From the cell containing the given text, extract its center point as [X, Y] coordinate. 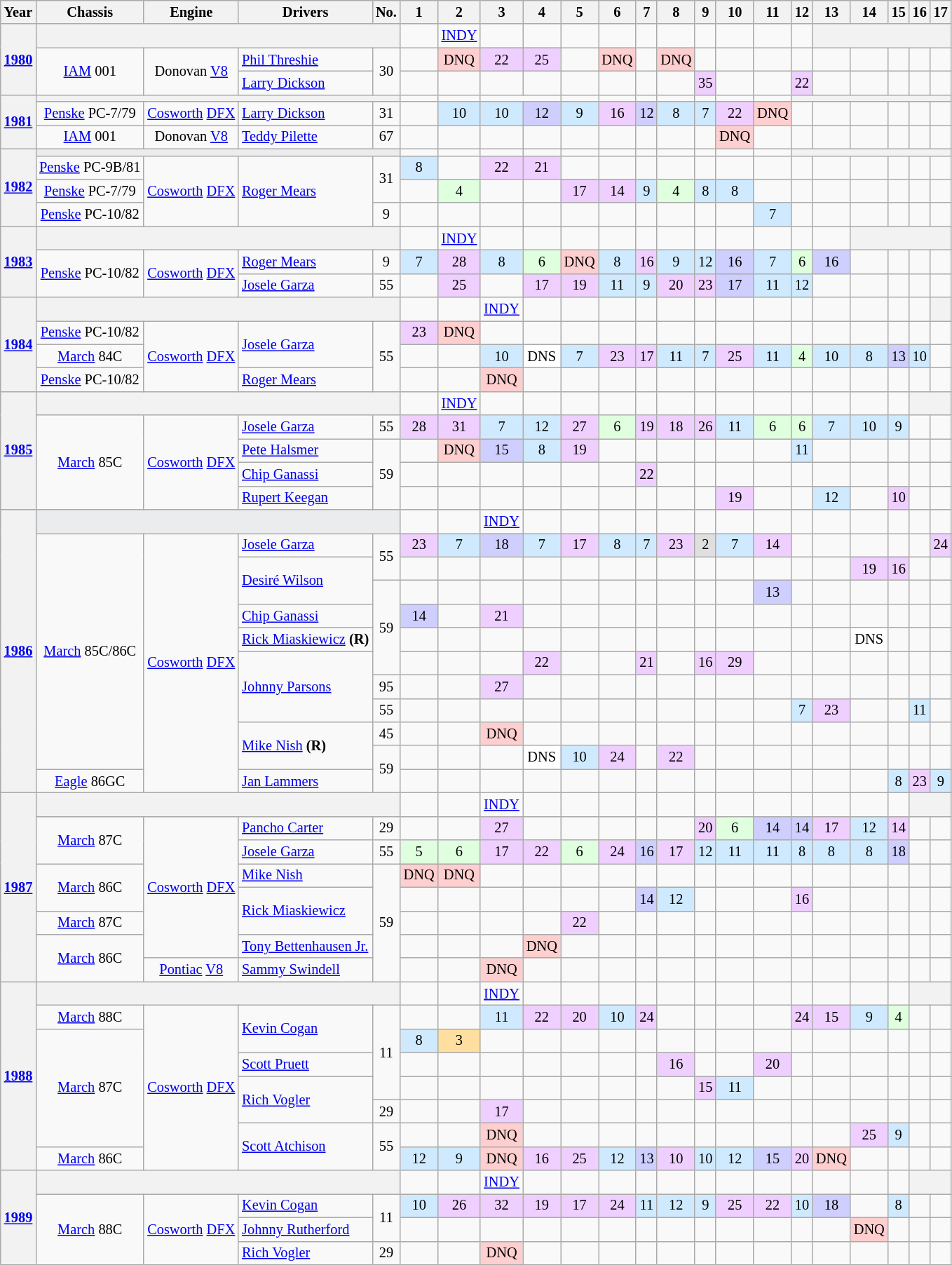
1981 [18, 122]
Year [18, 12]
No. [386, 12]
March 84C [90, 356]
Sammy Swindell [306, 970]
Johnny Rutherford [306, 1229]
1 [419, 12]
1985 [18, 450]
Scott Atchison [306, 1147]
1984 [18, 345]
Penske PC-9B/81 [90, 168]
Teddy Pilette [306, 137]
1986 [18, 651]
1988 [18, 1076]
35 [705, 83]
Mike Nish (R) [306, 745]
1989 [18, 1217]
95 [386, 686]
Rick Miaskiewicz (R) [306, 640]
Chassis [90, 12]
Mike Nish [306, 875]
Johnny Parsons [306, 686]
March 85C [90, 463]
32 [502, 1205]
67 [386, 137]
Rick Miaskiewicz [306, 910]
1980 [18, 59]
March 85C/86C [90, 651]
Engine [191, 12]
Scott Pruett [306, 1064]
Tony Bettenhausen Jr. [306, 946]
Rupert Keegan [306, 498]
Pancho Carter [306, 828]
1983 [18, 262]
Phil Threshie [306, 60]
45 [386, 733]
Jan Lammers [306, 781]
Eagle 86GC [90, 781]
Desiré Wilson [306, 581]
Pontiac V8 [191, 970]
Pete Halsmer [306, 450]
1982 [18, 188]
30 [386, 72]
Drivers [306, 12]
1987 [18, 886]
